For the text-containing cell, return its midpoint in (X, Y) coordinate format. 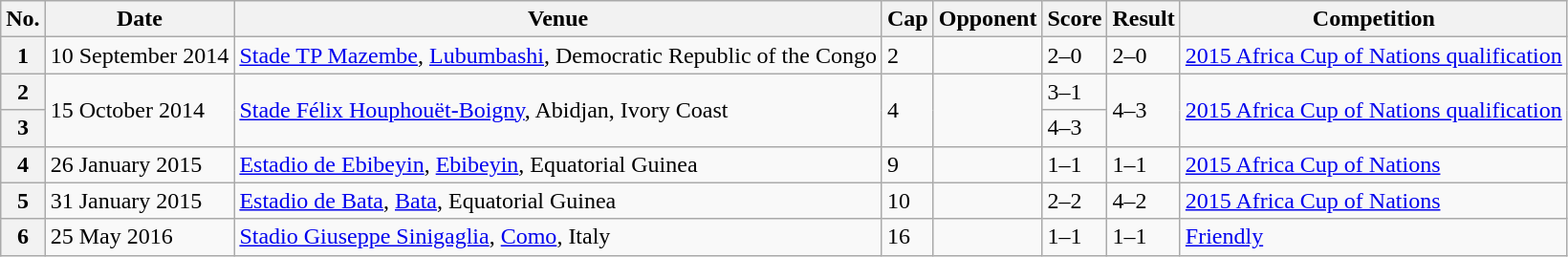
4–2 (1143, 201)
10 September 2014 (140, 55)
Stade TP Mazembe, Lubumbashi, Democratic Republic of the Congo (558, 55)
Cap (907, 19)
Result (1143, 19)
5 (23, 201)
Estadio de Bata, Bata, Equatorial Guinea (558, 201)
No. (23, 19)
6 (23, 237)
Venue (558, 19)
Stade Félix Houphouët-Boigny, Abidjan, Ivory Coast (558, 110)
Competition (1373, 19)
1 (23, 55)
31 January 2015 (140, 201)
2–2 (1075, 201)
16 (907, 237)
Friendly (1373, 237)
Score (1075, 19)
Opponent (988, 19)
9 (907, 164)
3–1 (1075, 92)
10 (907, 201)
Estadio de Ebibeyin, Ebibeyin, Equatorial Guinea (558, 164)
Stadio Giuseppe Sinigaglia, Como, Italy (558, 237)
Date (140, 19)
26 January 2015 (140, 164)
15 October 2014 (140, 110)
25 May 2016 (140, 237)
3 (23, 128)
